Find where the given text appears and provide that cell's center as (X, Y) coordinate. 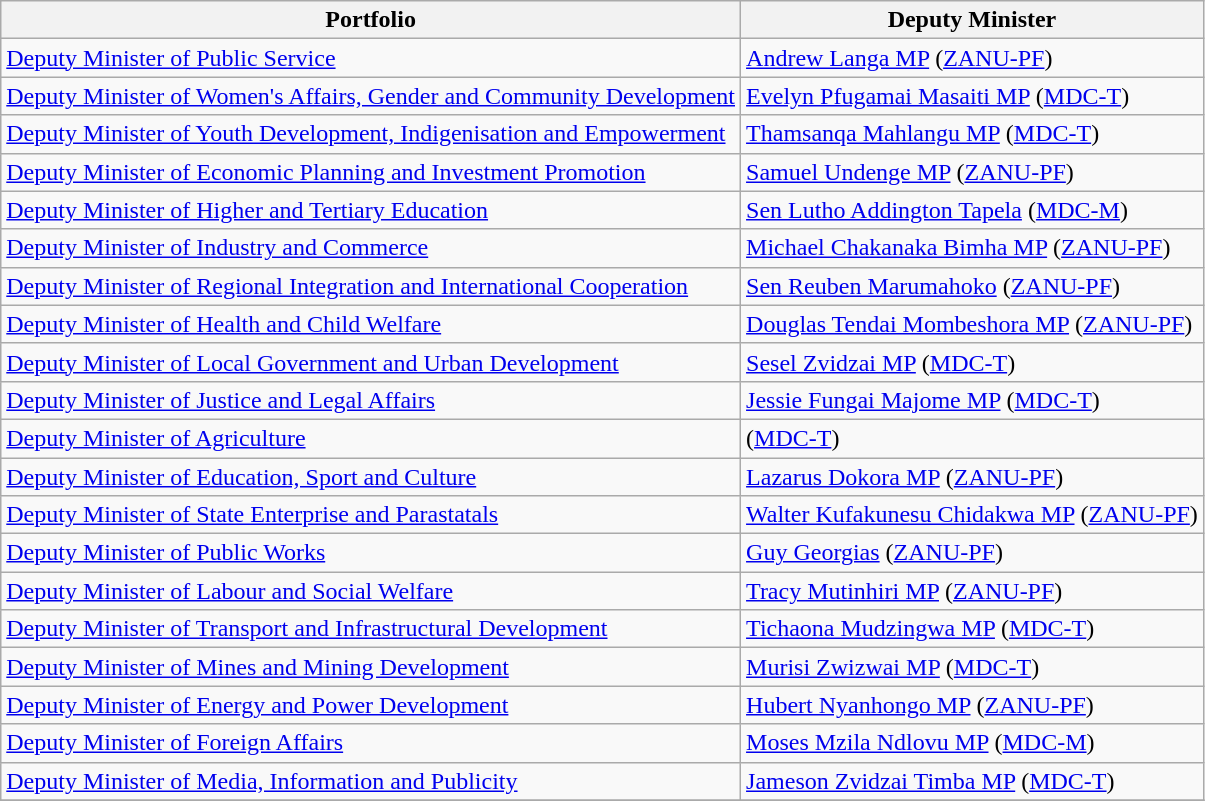
Jessie Fungai Majome MP (MDC-T) (972, 400)
Deputy Minister of Health and Child Welfare (371, 324)
Deputy Minister of Youth Development, Indigenisation and Empowerment (371, 134)
Deputy Minister of Foreign Affairs (371, 743)
Sesel Zvidzai MP (MDC-T) (972, 362)
Samuel Undenge MP (ZANU-PF) (972, 172)
Michael Chakanaka Bimha MP (ZANU-PF) (972, 248)
Deputy Minister of Mines and Mining Development (371, 667)
Thamsanqa Mahlangu MP (MDC-T) (972, 134)
Deputy Minister of Higher and Tertiary Education (371, 210)
Deputy Minister of Local Government and Urban Development (371, 362)
Sen Reuben Marumahoko (ZANU-PF) (972, 286)
Deputy Minister of Justice and Legal Affairs (371, 400)
Deputy Minister of Energy and Power Development (371, 705)
Portfolio (371, 20)
Evelyn Pfugamai Masaiti MP (MDC-T) (972, 96)
Douglas Tendai Mombeshora MP (ZANU-PF) (972, 324)
Murisi Zwizwai MP (MDC-T) (972, 667)
Deputy Minister of Industry and Commerce (371, 248)
Walter Kufakunesu Chidakwa MP (ZANU-PF) (972, 515)
Andrew Langa MP (ZANU-PF) (972, 58)
Deputy Minister of Public Service (371, 58)
Deputy Minister of State Enterprise and Parastatals (371, 515)
Deputy Minister of Women's Affairs, Gender and Community Development (371, 96)
(MDC-T) (972, 438)
Hubert Nyanhongo MP (ZANU-PF) (972, 705)
Deputy Minister of Public Works (371, 553)
Moses Mzila Ndlovu MP (MDC-M) (972, 743)
Tracy Mutinhiri MP (ZANU-PF) (972, 591)
Deputy Minister of Media, Information and Publicity (371, 781)
Deputy Minister of Transport and Infrastructural Development (371, 629)
Deputy Minister of Labour and Social Welfare (371, 591)
Lazarus Dokora MP (ZANU-PF) (972, 477)
Deputy Minister of Agriculture (371, 438)
Sen Lutho Addington Tapela (MDC-M) (972, 210)
Jameson Zvidzai Timba MP (MDC-T) (972, 781)
Deputy Minister of Regional Integration and International Cooperation (371, 286)
Deputy Minister (972, 20)
Guy Georgias (ZANU-PF) (972, 553)
Tichaona Mudzingwa MP (MDC-T) (972, 629)
Deputy Minister of Economic Planning and Investment Promotion (371, 172)
Deputy Minister of Education, Sport and Culture (371, 477)
